Extract the [X, Y] coordinate from the center of the cell holding the provided text.  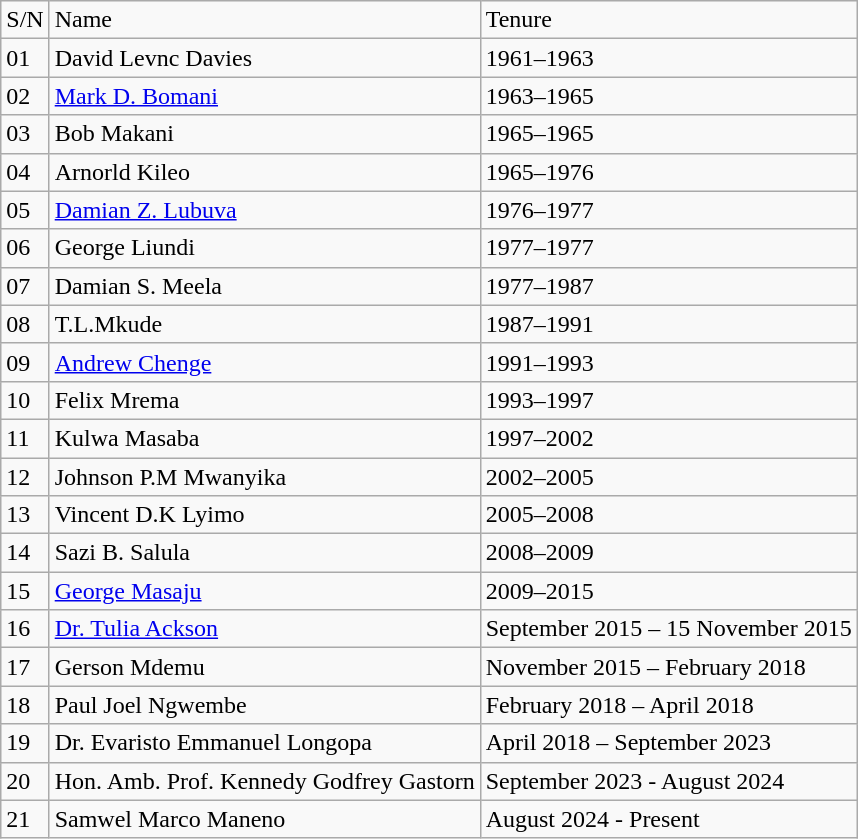
August 2024 - Present [668, 819]
Felix Mrema [264, 400]
02 [25, 96]
Tenure [668, 20]
September 2023 - August 2024 [668, 781]
Vincent D.K Lyimo [264, 515]
07 [25, 286]
13 [25, 515]
20 [25, 781]
David Levnc Davies [264, 58]
2008–2009 [668, 553]
18 [25, 705]
Gerson Mdemu [264, 667]
Samwel Marco Maneno [264, 819]
1997–2002 [668, 438]
T.L.Mkude [264, 324]
2005–2008 [668, 515]
Dr. Evaristo Emmanuel Longopa [264, 743]
2002–2005 [668, 477]
1987–1991 [668, 324]
2009–2015 [668, 591]
14 [25, 553]
Paul Joel Ngwembe [264, 705]
16 [25, 629]
Name [264, 20]
Mark D. Bomani [264, 96]
1993–1997 [668, 400]
10 [25, 400]
Damian S. Meela [264, 286]
Arnorld Kileo [264, 172]
21 [25, 819]
April 2018 – September 2023 [668, 743]
1965–1965 [668, 134]
February 2018 – April 2018 [668, 705]
06 [25, 248]
11 [25, 438]
Damian Z. Lubuva [264, 210]
17 [25, 667]
Kulwa Masaba [264, 438]
1977–1987 [668, 286]
15 [25, 591]
1976–1977 [668, 210]
1961–1963 [668, 58]
1965–1976 [668, 172]
Dr. Tulia Ackson [264, 629]
09 [25, 362]
08 [25, 324]
19 [25, 743]
03 [25, 134]
George Masaju [264, 591]
04 [25, 172]
05 [25, 210]
Johnson P.M Mwanyika [264, 477]
George Liundi [264, 248]
01 [25, 58]
1963–1965 [668, 96]
November 2015 – February 2018 [668, 667]
Sazi B. Salula [264, 553]
September 2015 – 15 November 2015 [668, 629]
1977–1977 [668, 248]
S/N [25, 20]
Bob Makani [264, 134]
1991–1993 [668, 362]
12 [25, 477]
Andrew Chenge [264, 362]
Hon. Amb. Prof. Kennedy Godfrey Gastorn [264, 781]
